Scan for the cell matching the given text and deliver its [x, y] coordinate at center. 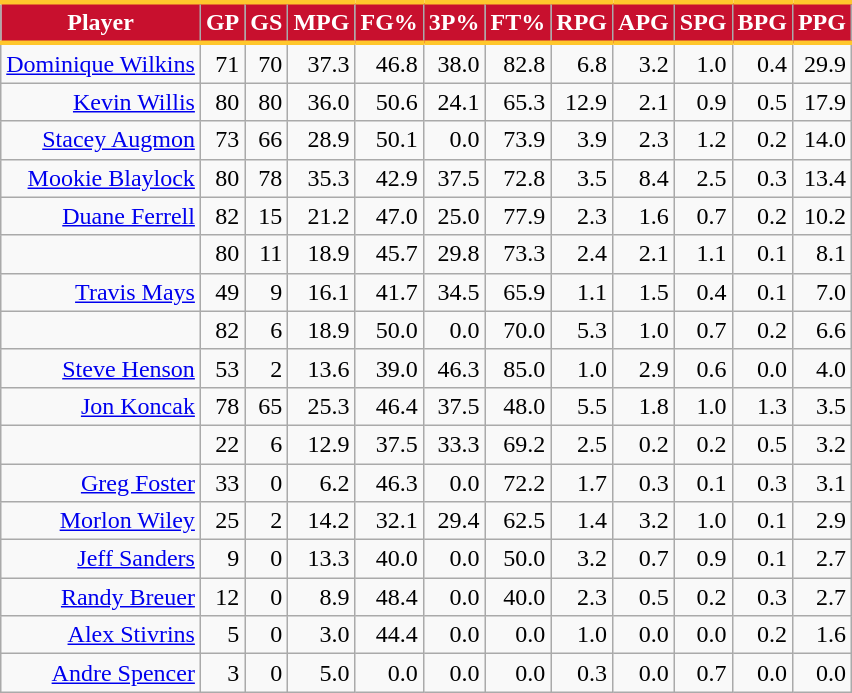
70.0 [518, 330]
85.0 [518, 368]
41.7 [389, 292]
49 [222, 292]
8.4 [644, 178]
34.5 [454, 292]
39.0 [389, 368]
72.2 [518, 483]
5 [222, 635]
33.3 [454, 444]
71 [222, 63]
37.3 [322, 63]
28.9 [322, 140]
Mookie Blaylock [101, 178]
5.5 [582, 406]
PPG [822, 22]
8.9 [322, 597]
21.2 [322, 216]
50.1 [389, 140]
1.2 [703, 140]
48.0 [518, 406]
16.1 [322, 292]
Randy Breuer [101, 597]
44.4 [389, 635]
29.9 [822, 63]
Steve Henson [101, 368]
13.6 [322, 368]
6.6 [822, 330]
FG% [389, 22]
48.4 [389, 597]
73.3 [518, 254]
65.9 [518, 292]
62.5 [518, 521]
FT% [518, 22]
0.6 [703, 368]
BPG [762, 22]
8.1 [822, 254]
5.0 [322, 673]
GP [222, 22]
APG [644, 22]
66 [266, 140]
17.9 [822, 102]
SPG [703, 22]
1.3 [762, 406]
50.6 [389, 102]
Player [101, 22]
13.4 [822, 178]
MPG [322, 22]
5.3 [582, 330]
3P% [454, 22]
3 [222, 673]
GS [266, 22]
25.0 [454, 216]
36.0 [322, 102]
Morlon Wiley [101, 521]
2.4 [582, 254]
3.1 [822, 483]
29.4 [454, 521]
25 [222, 521]
1.5 [644, 292]
13.3 [322, 559]
42.9 [389, 178]
46.4 [389, 406]
38.0 [454, 63]
65 [266, 406]
6.2 [322, 483]
33 [222, 483]
7.0 [822, 292]
Alex Stivrins [101, 635]
Jeff Sanders [101, 559]
12 [222, 597]
Andre Spencer [101, 673]
1.8 [644, 406]
35.3 [322, 178]
22 [222, 444]
65.3 [518, 102]
RPG [582, 22]
45.7 [389, 254]
6.8 [582, 63]
Dominique Wilkins [101, 63]
25.3 [322, 406]
4.0 [822, 368]
10.2 [822, 216]
Duane Ferrell [101, 216]
1.7 [582, 483]
14.0 [822, 140]
24.1 [454, 102]
15 [266, 216]
73.9 [518, 140]
77.9 [518, 216]
47.0 [389, 216]
82.8 [518, 63]
29.8 [454, 254]
14.2 [322, 521]
69.2 [518, 444]
46.8 [389, 63]
53 [222, 368]
3.0 [322, 635]
1.4 [582, 521]
72.8 [518, 178]
Stacey Augmon [101, 140]
Travis Mays [101, 292]
32.1 [389, 521]
Jon Koncak [101, 406]
Kevin Willis [101, 102]
11 [266, 254]
Greg Foster [101, 483]
70 [266, 63]
3.9 [582, 140]
73 [222, 140]
